Identify which cell holds the provided text, then report its (x, y) central coordinate. 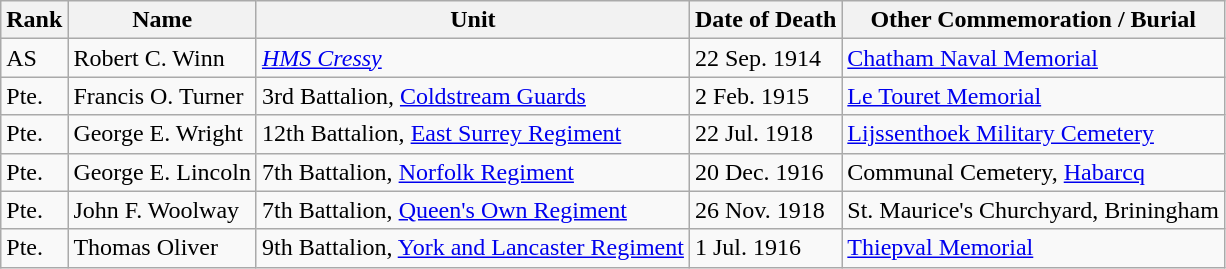
HMS Cressy (472, 58)
22 Sep. 1914 (765, 58)
Robert C. Winn (162, 58)
Lijssenthoek Military Cemetery (1034, 134)
Le Touret Memorial (1034, 96)
22 Jul. 1918 (765, 134)
26 Nov. 1918 (765, 210)
9th Battalion, York and Lancaster Regiment (472, 248)
Thomas Oliver (162, 248)
12th Battalion, East Surrey Regiment (472, 134)
Name (162, 20)
7th Battalion, Norfolk Regiment (472, 172)
John F. Woolway (162, 210)
Other Commemoration / Burial (1034, 20)
AS (34, 58)
1 Jul. 1916 (765, 248)
Thiepval Memorial (1034, 248)
George E. Lincoln (162, 172)
Communal Cemetery, Habarcq (1034, 172)
Chatham Naval Memorial (1034, 58)
7th Battalion, Queen's Own Regiment (472, 210)
3rd Battalion, Coldstream Guards (472, 96)
George E. Wright (162, 134)
Rank (34, 20)
2 Feb. 1915 (765, 96)
St. Maurice's Churchyard, Briningham (1034, 210)
20 Dec. 1916 (765, 172)
Unit (472, 20)
Francis O. Turner (162, 96)
Date of Death (765, 20)
